Determine the (X, Y) coordinate at the center of the cell enclosing the given text.  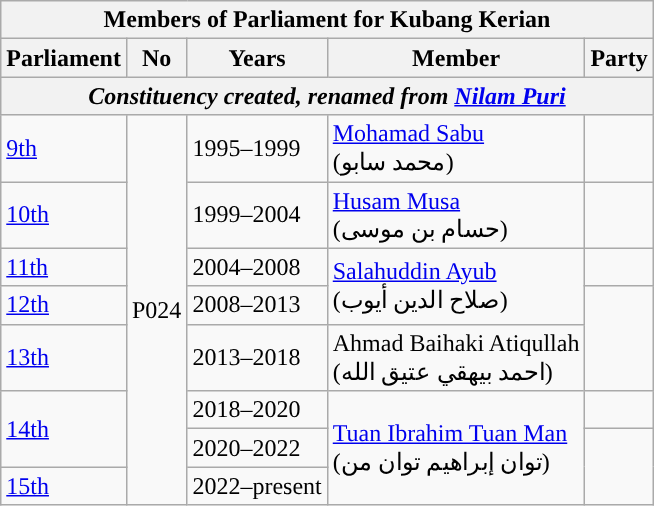
Husam Musa (حسام بن موسى) (456, 216)
2022–present (257, 486)
2020–2022 (257, 448)
Party (619, 58)
1995–1999 (257, 148)
Constituency created, renamed from Nilam Puri (328, 96)
Ahmad Baihaki Atiqullah (احمد بيهقي عتيق الله) (456, 358)
11th (64, 267)
Parliament (64, 58)
12th (64, 305)
No (156, 58)
15th (64, 486)
13th (64, 358)
2013–2018 (257, 358)
2008–2013 (257, 305)
Mohamad Sabu (محمد سابو) (456, 148)
9th (64, 148)
Member (456, 58)
Years (257, 58)
1999–2004 (257, 216)
Members of Parliament for Kubang Kerian (328, 20)
P024 (156, 310)
2004–2008 (257, 267)
2018–2020 (257, 410)
Tuan Ibrahim Tuan Man (توان إبراهيم توان من) (456, 448)
Salahuddin Ayub (صلاح الدين أيوب) (456, 286)
14th (64, 429)
10th (64, 216)
